Pinpoint the cell where the given text exists, returning its [X, Y] midpoint coordinate. 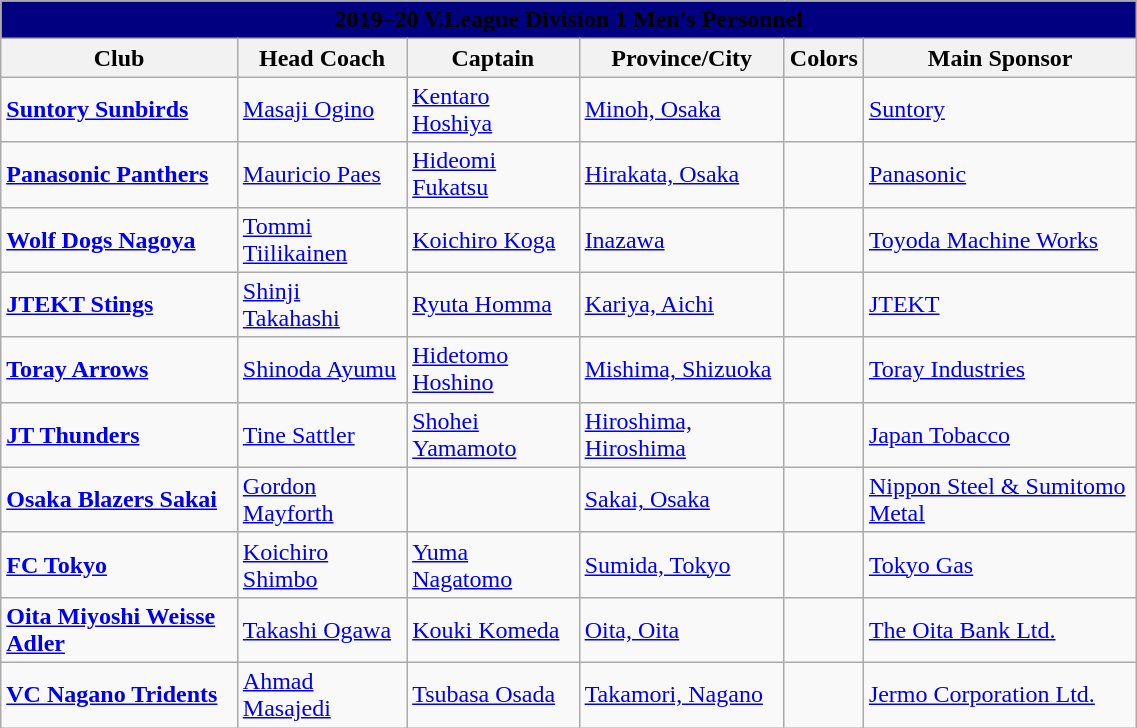
JT Thunders [120, 434]
Sumida, Tokyo [682, 564]
Head Coach [322, 58]
Sakai, Osaka [682, 500]
Captain [493, 58]
Toray Industries [1000, 370]
Tokyo Gas [1000, 564]
FC Tokyo [120, 564]
Inazawa [682, 240]
Yuma Nagatomo [493, 564]
JTEKT [1000, 304]
Osaka Blazers Sakai [120, 500]
Oita Miyoshi Weisse Adler [120, 630]
Gordon Mayforth [322, 500]
Kariya, Aichi [682, 304]
Koichiro Koga [493, 240]
Toyoda Machine Works [1000, 240]
Takashi Ogawa [322, 630]
Wolf Dogs Nagoya [120, 240]
Main Sponsor [1000, 58]
2019–20 V.League Division 1 Men's Personnel [569, 20]
Mishima, Shizuoka [682, 370]
Tommi Tiilikainen [322, 240]
Kouki Komeda [493, 630]
Jermo Corporation Ltd. [1000, 694]
Suntory [1000, 110]
Shinji Takahashi [322, 304]
Mauricio Paes [322, 174]
Japan Tobacco [1000, 434]
Ryuta Homma [493, 304]
Hidetomo Hoshino [493, 370]
Shinoda Ayumu [322, 370]
Club [120, 58]
Masaji Ogino [322, 110]
Hiroshima, Hiroshima [682, 434]
Ahmad Masajedi [322, 694]
Tine Sattler [322, 434]
The Oita Bank Ltd. [1000, 630]
Toray Arrows [120, 370]
Colors [824, 58]
VC Nagano Tridents [120, 694]
Minoh, Osaka [682, 110]
Hideomi Fukatsu [493, 174]
Koichiro Shimbo [322, 564]
Hirakata, Osaka [682, 174]
Shohei Yamamoto [493, 434]
Panasonic Panthers [120, 174]
JTEKT Stings [120, 304]
Takamori, Nagano [682, 694]
Oita, Oita [682, 630]
Nippon Steel & Sumitomo Metal [1000, 500]
Kentaro Hoshiya [493, 110]
Province/City [682, 58]
Suntory Sunbirds [120, 110]
Tsubasa Osada [493, 694]
Panasonic [1000, 174]
